Detect which cell encompasses the target text, then output its [x, y] center coordinate. 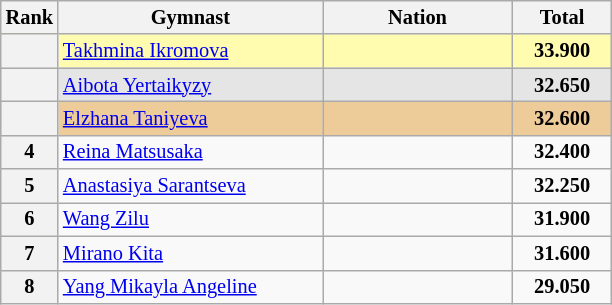
Gymnast [190, 17]
32.400 [562, 152]
32.250 [562, 186]
31.900 [562, 219]
Yang Mikayla Angeline [190, 287]
Takhmina Ikromova [190, 51]
Total [562, 17]
32.600 [562, 118]
8 [30, 287]
Reina Matsusaka [190, 152]
4 [30, 152]
Mirano Kita [190, 253]
Aibota Yertaikyzy [190, 85]
5 [30, 186]
29.050 [562, 287]
Elzhana Taniyeva [190, 118]
32.650 [562, 85]
31.600 [562, 253]
Rank [30, 17]
Anastasiya Sarantseva [190, 186]
Wang Zilu [190, 219]
6 [30, 219]
33.900 [562, 51]
Nation [418, 17]
7 [30, 253]
